Detect which cell encompasses the target text, then output its [x, y] center coordinate. 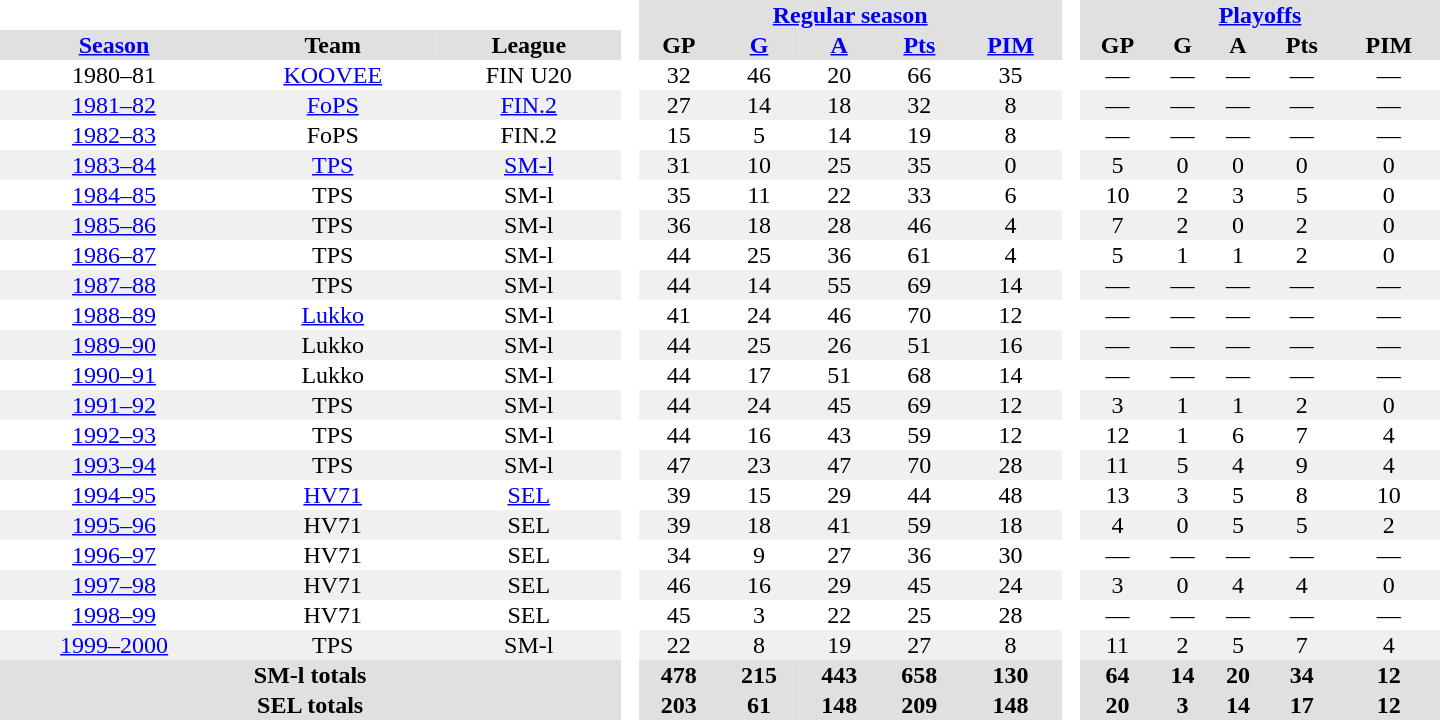
SEL totals [310, 705]
658 [919, 675]
68 [919, 375]
Season [114, 45]
1999–2000 [114, 645]
478 [679, 675]
1982–83 [114, 135]
31 [679, 165]
1994–95 [114, 495]
203 [679, 705]
33 [919, 195]
13 [1118, 495]
1996–97 [114, 555]
215 [759, 675]
1992–93 [114, 435]
1985–86 [114, 225]
KOOVEE [332, 75]
66 [919, 75]
1997–98 [114, 585]
1995–96 [114, 525]
64 [1118, 675]
1981–82 [114, 105]
1987–88 [114, 285]
1990–91 [114, 375]
23 [759, 465]
1980–81 [114, 75]
43 [839, 435]
1998–99 [114, 615]
48 [1010, 495]
130 [1010, 675]
1993–94 [114, 465]
443 [839, 675]
55 [839, 285]
Team [332, 45]
1986–87 [114, 255]
1991–92 [114, 405]
209 [919, 705]
Playoffs [1260, 15]
1983–84 [114, 165]
1988–89 [114, 315]
Regular season [850, 15]
26 [839, 345]
30 [1010, 555]
SM-l totals [310, 675]
FIN U20 [528, 75]
1989–90 [114, 345]
League [528, 45]
1984–85 [114, 195]
